Return the [x, y] coordinate for the center point of the cell that contains the specified text.  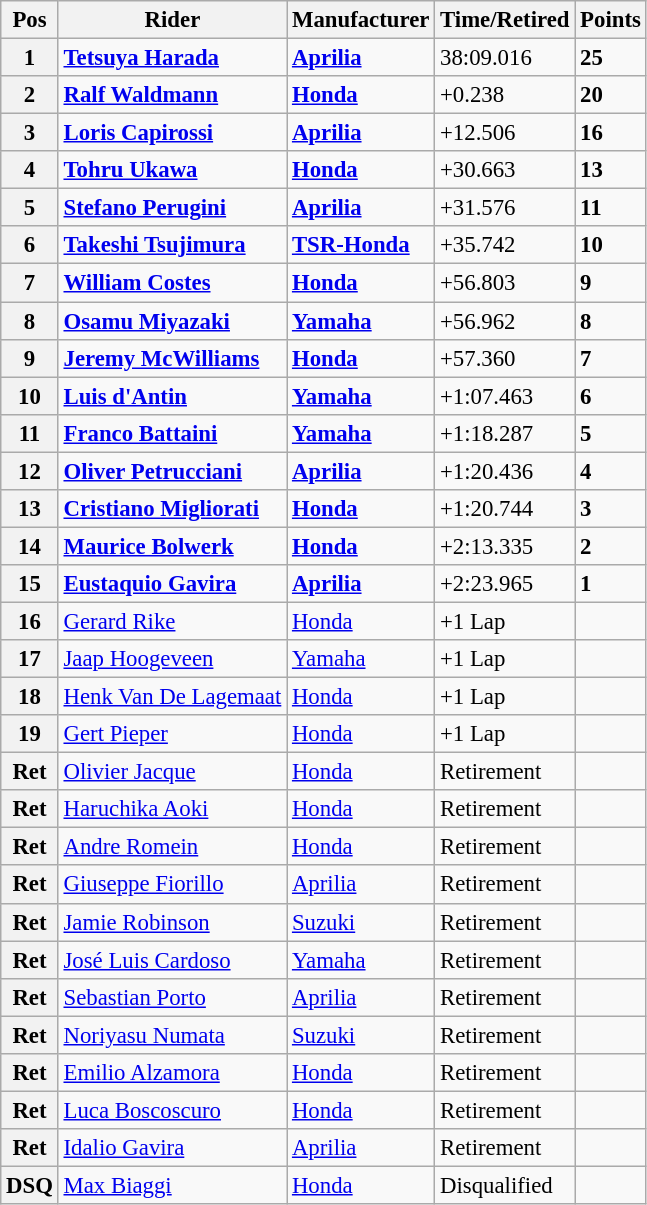
Emilio Alzamora [172, 1073]
+1:20.436 [505, 471]
TSR-Honda [361, 245]
Ralf Waldmann [172, 95]
+57.360 [505, 358]
Manufacturer [361, 20]
+2:13.335 [505, 546]
+1:20.744 [505, 509]
Osamu Miyazaki [172, 321]
Tohru Ukawa [172, 170]
Eustaquio Gavira [172, 584]
Cristiano Migliorati [172, 509]
Noriyasu Numata [172, 1035]
+2:23.965 [505, 584]
Idalio Gavira [172, 1148]
25 [610, 58]
Tetsuya Harada [172, 58]
+56.962 [505, 321]
+56.803 [505, 283]
Sebastian Porto [172, 997]
Franco Battaini [172, 433]
Maurice Bolwerk [172, 546]
19 [30, 734]
Gert Pieper [172, 734]
+12.506 [505, 133]
Loris Capirossi [172, 133]
Gerard Rike [172, 621]
15 [30, 584]
Jeremy McWilliams [172, 358]
Olivier Jacque [172, 772]
DSQ [30, 1185]
+1:07.463 [505, 396]
José Luis Cardoso [172, 960]
William Costes [172, 283]
Luca Boscoscuro [172, 1110]
Andre Romein [172, 847]
Giuseppe Fiorillo [172, 885]
Pos [30, 20]
+0.238 [505, 95]
Disqualified [505, 1185]
Stefano Perugini [172, 208]
Max Biaggi [172, 1185]
Takeshi Tsujimura [172, 245]
Points [610, 20]
17 [30, 659]
+31.576 [505, 208]
38:09.016 [505, 58]
+35.742 [505, 245]
Jamie Robinson [172, 922]
Time/Retired [505, 20]
Luis d'Antin [172, 396]
Henk Van De Lagemaat [172, 697]
18 [30, 697]
Rider [172, 20]
+30.663 [505, 170]
Haruchika Aoki [172, 809]
14 [30, 546]
+1:18.287 [505, 433]
Jaap Hoogeveen [172, 659]
12 [30, 471]
Oliver Petrucciani [172, 471]
20 [610, 95]
